From the cell containing the given text, extract its center point as [X, Y] coordinate. 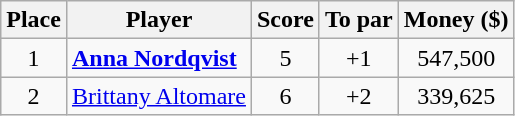
Money ($) [456, 20]
Brittany Altomare [158, 96]
Anna Nordqvist [158, 58]
339,625 [456, 96]
6 [285, 96]
Place [34, 20]
Score [285, 20]
2 [34, 96]
+2 [358, 96]
547,500 [456, 58]
+1 [358, 58]
1 [34, 58]
5 [285, 58]
Player [158, 20]
To par [358, 20]
